Identify which cell holds the provided text, then report its [X, Y] central coordinate. 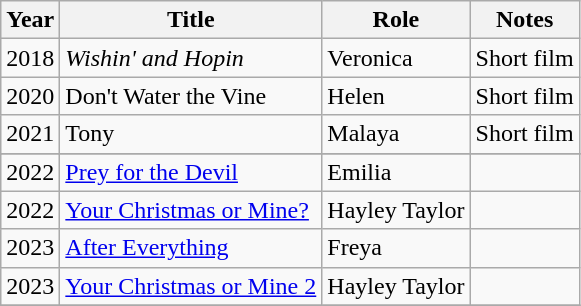
2021 [30, 134]
Notes [524, 20]
Wishin' and Hopin [191, 58]
2018 [30, 58]
Veronica [396, 58]
Freya [396, 248]
Tony [191, 134]
2020 [30, 96]
Role [396, 20]
Year [30, 20]
Your Christmas or Mine? [191, 210]
After Everything [191, 248]
Your Christmas or Mine 2 [191, 286]
Emilia [396, 172]
Title [191, 20]
Helen [396, 96]
Malaya [396, 134]
Prey for the Devil [191, 172]
Don't Water the Vine [191, 96]
